Identify which cell holds the provided text, then report its (x, y) central coordinate. 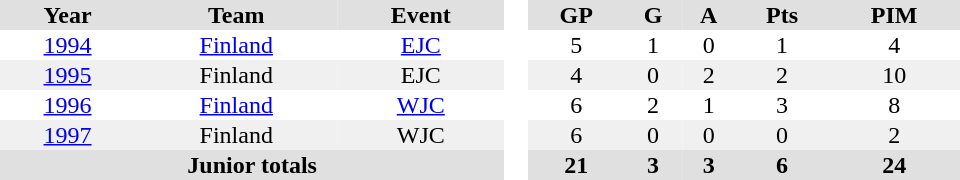
Year (68, 15)
5 (576, 45)
Team (236, 15)
Event (420, 15)
Pts (782, 15)
24 (894, 165)
1997 (68, 135)
8 (894, 105)
1996 (68, 105)
10 (894, 75)
1994 (68, 45)
G (652, 15)
A (709, 15)
1995 (68, 75)
21 (576, 165)
Junior totals (252, 165)
GP (576, 15)
PIM (894, 15)
